Extract the (X, Y) coordinate from the center of the cell holding the provided text.  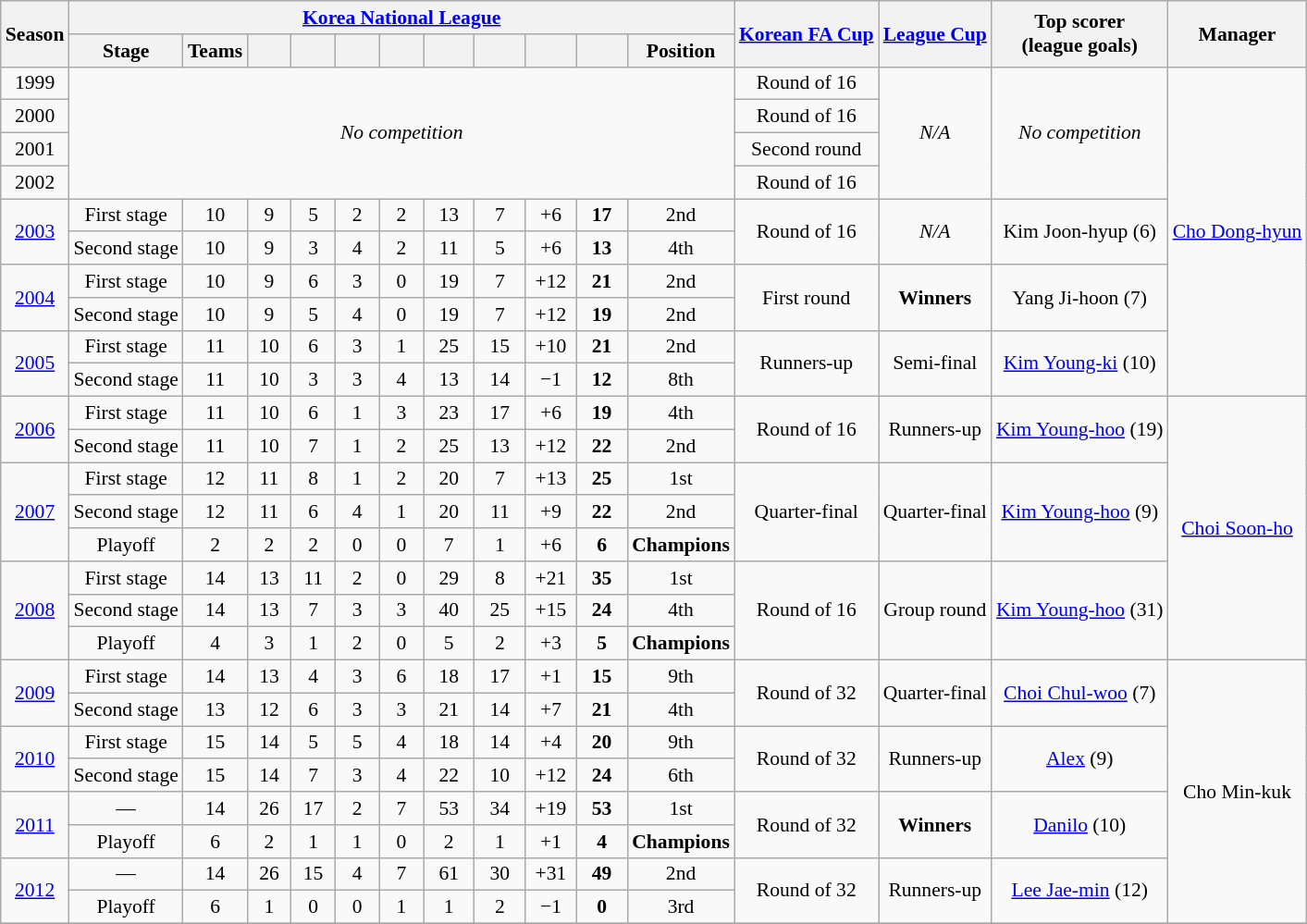
+21 (551, 578)
2002 (35, 182)
+19 (551, 808)
+13 (551, 479)
2001 (35, 150)
+7 (551, 709)
2007 (35, 512)
Semi-final (935, 363)
League Cup (935, 33)
Kim Young-hoo (9) (1080, 512)
2000 (35, 117)
Lee Jae-min (12) (1080, 890)
6th (681, 776)
29 (450, 578)
Korea National League (401, 18)
Manager (1238, 33)
2006 (35, 429)
Position (681, 51)
Alex (9) (1080, 758)
34 (499, 808)
49 (601, 874)
23 (450, 413)
2009 (35, 694)
Choi Soon-ho (1238, 529)
35 (601, 578)
+31 (551, 874)
First round (807, 298)
2012 (35, 890)
Kim Young-hoo (31) (1080, 610)
Kim Joon-hyup (6) (1080, 231)
Kim Young-ki (10) (1080, 363)
+9 (551, 512)
30 (499, 874)
8th (681, 380)
3rd (681, 907)
2008 (35, 610)
Kim Young-hoo (19) (1080, 429)
Korean FA Cup (807, 33)
+4 (551, 743)
Choi Chul-woo (7) (1080, 694)
Yang Ji-hoon (7) (1080, 298)
Stage (126, 51)
Cho Dong-hyun (1238, 231)
+15 (551, 610)
1999 (35, 83)
2010 (35, 758)
Season (35, 33)
Top scorer(league goals) (1080, 33)
Group round (935, 610)
+10 (551, 347)
2005 (35, 363)
Danilo (10) (1080, 825)
61 (450, 874)
Teams (215, 51)
40 (450, 610)
2011 (35, 825)
2003 (35, 231)
2004 (35, 298)
+3 (551, 644)
Second round (807, 150)
Cho Min-kuk (1238, 792)
